Output the (x, y) coordinate of the center of the cell containing the given text.  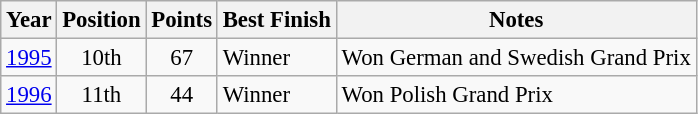
Notes (516, 20)
Won German and Swedish Grand Prix (516, 58)
10th (102, 58)
44 (182, 95)
1995 (29, 58)
67 (182, 58)
Best Finish (276, 20)
11th (102, 95)
1996 (29, 95)
Points (182, 20)
Year (29, 20)
Won Polish Grand Prix (516, 95)
Position (102, 20)
